Locate the cell with the specified text and output its [x, y] center coordinate. 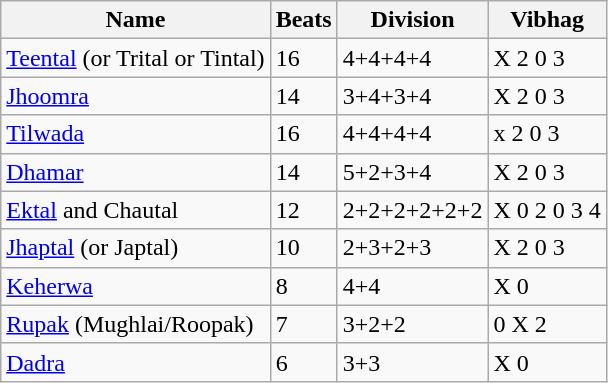
Tilwada [136, 134]
x 2 0 3 [547, 134]
0 X 2 [547, 324]
Jhaptal (or Japtal) [136, 248]
2+2+2+2+2+2 [412, 210]
3+4+3+4 [412, 96]
Ektal and Chautal [136, 210]
Dhamar [136, 172]
5+2+3+4 [412, 172]
3+2+2 [412, 324]
4+4 [412, 286]
Vibhag [547, 20]
3+3 [412, 362]
X 0 2 0 3 4 [547, 210]
Keherwa [136, 286]
Dadra [136, 362]
6 [304, 362]
7 [304, 324]
12 [304, 210]
10 [304, 248]
Name [136, 20]
Rupak (Mughlai/Roopak) [136, 324]
Division [412, 20]
Jhoomra [136, 96]
8 [304, 286]
2+3+2+3 [412, 248]
Beats [304, 20]
Teental (or Trital or Tintal) [136, 58]
